Locate the cell with the specified text and output its [X, Y] center coordinate. 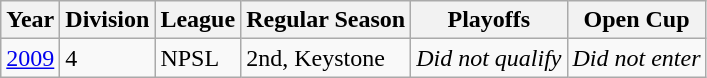
Division [108, 20]
2nd, Keystone [326, 58]
Did not qualify [489, 58]
4 [108, 58]
2009 [30, 58]
Open Cup [636, 20]
Playoffs [489, 20]
Regular Season [326, 20]
Did not enter [636, 58]
NPSL [198, 58]
League [198, 20]
Year [30, 20]
